Find where the given text appears and provide that cell's center as (X, Y) coordinate. 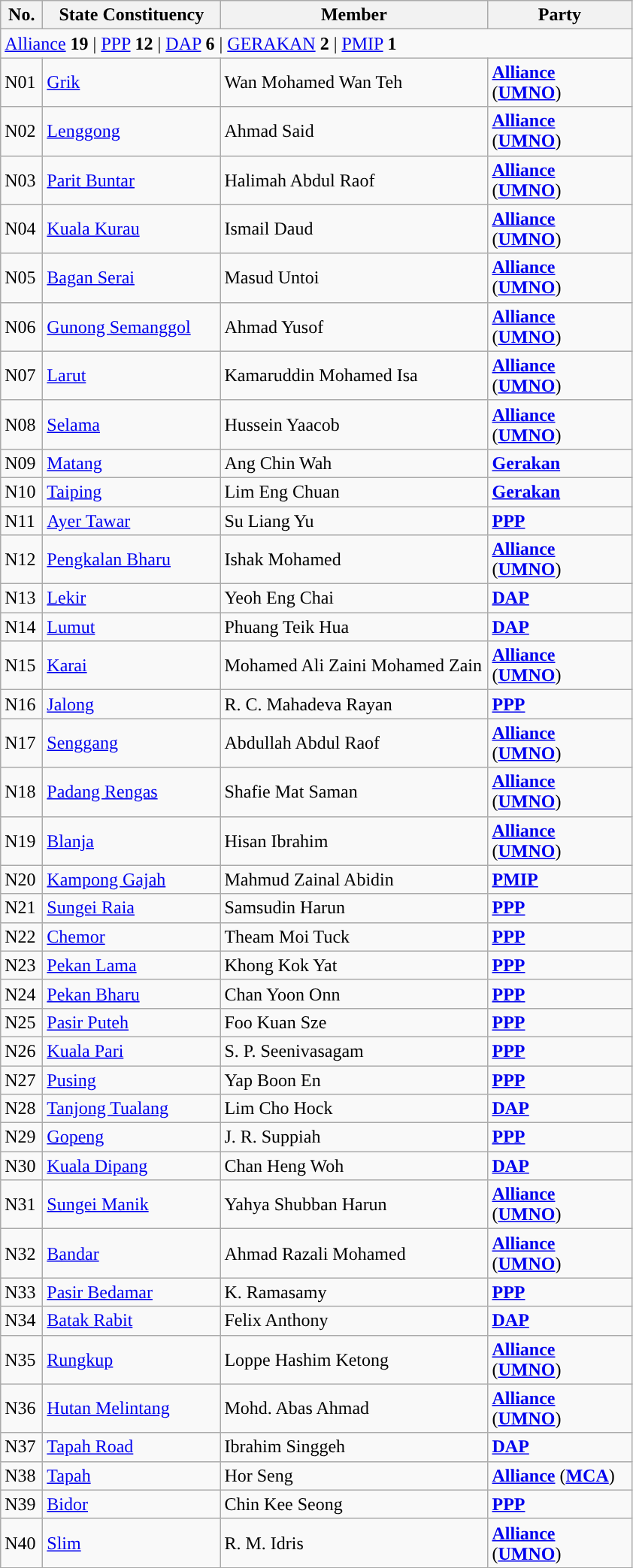
Party (559, 15)
Slim (132, 1542)
R. M. Idris (354, 1542)
N19 (22, 840)
Ishak Mohamed (354, 559)
Pusing (132, 1080)
Kampong Gajah (132, 879)
N10 (22, 492)
Phuang Teik Hua (354, 627)
Bagan Serai (132, 278)
N07 (22, 376)
Ang Chin Wah (354, 463)
N23 (22, 965)
N02 (22, 131)
Kuala Pari (132, 1051)
Pengkalan Bharu (132, 559)
R. C. Mahadeva Rayan (354, 704)
N11 (22, 521)
Lumut (132, 627)
N25 (22, 1022)
Blanja (132, 840)
N16 (22, 704)
Jalong (132, 704)
Member (354, 15)
PMIP (559, 879)
N12 (22, 559)
Mohamed Ali Zaini Mohamed Zain (354, 666)
Abdullah Abdul Raof (354, 743)
Wan Mohamed Wan Teh (354, 83)
N20 (22, 879)
Lekir (132, 598)
Chan Yoon Onn (354, 994)
Batak Rabit (132, 1321)
Ahmad Said (354, 131)
N04 (22, 229)
N18 (22, 792)
Rungkup (132, 1359)
Halimah Abdul Raof (354, 180)
N22 (22, 937)
Tanjong Tualang (132, 1109)
K. Ramasamy (354, 1292)
Hutan Melintang (132, 1409)
Gunong Semanggol (132, 326)
Masud Untoi (354, 278)
Chin Kee Seong (354, 1504)
N06 (22, 326)
N14 (22, 627)
N34 (22, 1321)
N05 (22, 278)
Alliance 19 | PPP 12 | DAP 6 | GERAKAN 2 | PMIP 1 (316, 44)
Hor Seng (354, 1476)
Sungei Raia (132, 908)
Selama (132, 424)
N08 (22, 424)
Matang (132, 463)
N24 (22, 994)
Bandar (132, 1254)
Yeoh Eng Chai (354, 598)
Su Liang Yu (354, 521)
N35 (22, 1359)
Tapah (132, 1476)
Larut (132, 376)
Foo Kuan Sze (354, 1022)
Khong Kok Yat (354, 965)
Loppe Hashim Ketong (354, 1359)
Theam Moi Tuck (354, 937)
Pekan Bharu (132, 994)
Hisan Ibrahim (354, 840)
Karai (132, 666)
N30 (22, 1166)
Samsudin Harun (354, 908)
N17 (22, 743)
N26 (22, 1051)
N15 (22, 666)
Grik (132, 83)
Yahya Shubban Harun (354, 1204)
Ayer Tawar (132, 521)
Bidor (132, 1504)
Chemor (132, 937)
N36 (22, 1409)
No. (22, 15)
Kamaruddin Mohamed Isa (354, 376)
N37 (22, 1447)
Pasir Puteh (132, 1022)
N28 (22, 1109)
N01 (22, 83)
Chan Heng Woh (354, 1166)
Shafie Mat Saman (354, 792)
Mahmud Zainal Abidin (354, 879)
N21 (22, 908)
N13 (22, 598)
Ahmad Yusof (354, 326)
Parit Buntar (132, 180)
N09 (22, 463)
Lenggong (132, 131)
Gopeng (132, 1137)
Kuala Dipang (132, 1166)
Yap Boon En (354, 1080)
Kuala Kurau (132, 229)
Ibrahim Singgeh (354, 1447)
N03 (22, 180)
N29 (22, 1137)
Senggang (132, 743)
State Constituency (132, 15)
N38 (22, 1476)
Sungei Manik (132, 1204)
Felix Anthony (354, 1321)
N32 (22, 1254)
Hussein Yaacob (354, 424)
Pekan Lama (132, 965)
N27 (22, 1080)
Ismail Daud (354, 229)
Alliance (MCA) (559, 1476)
Pasir Bedamar (132, 1292)
N33 (22, 1292)
Taiping (132, 492)
Tapah Road (132, 1447)
N31 (22, 1204)
S. P. Seenivasagam (354, 1051)
Mohd. Abas Ahmad (354, 1409)
J. R. Suppiah (354, 1137)
Lim Cho Hock (354, 1109)
Lim Eng Chuan (354, 492)
Padang Rengas (132, 792)
N40 (22, 1542)
N39 (22, 1504)
Ahmad Razali Mohamed (354, 1254)
